Determine the (X, Y) coordinate at the center of the cell enclosing the given text.  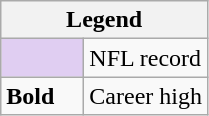
Legend (104, 20)
NFL record (146, 58)
Bold (42, 96)
Career high (146, 96)
